Provide the [x, y] coordinate of the cell's center where the given text is located.  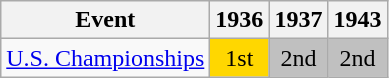
1936 [240, 20]
Event [106, 20]
1937 [298, 20]
1943 [358, 20]
1st [240, 58]
U.S. Championships [106, 58]
